Return the (x, y) coordinate for the center point of the cell that contains the specified text.  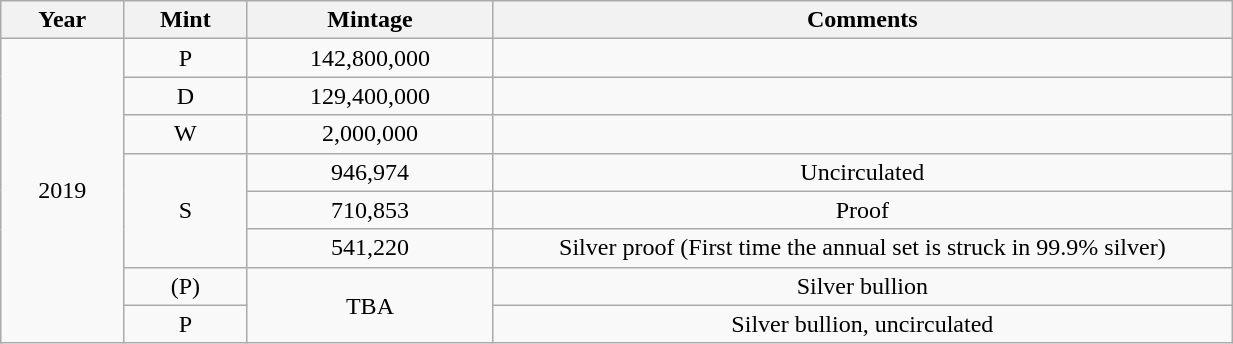
Mintage (370, 20)
2,000,000 (370, 134)
Proof (862, 210)
W (186, 134)
Year (62, 20)
142,800,000 (370, 58)
129,400,000 (370, 96)
TBA (370, 305)
Silver bullion, uncirculated (862, 324)
(P) (186, 286)
Silver proof (First time the annual set is struck in 99.9% silver) (862, 248)
Silver bullion (862, 286)
2019 (62, 191)
D (186, 96)
Mint (186, 20)
Uncirculated (862, 172)
S (186, 210)
Comments (862, 20)
946,974 (370, 172)
710,853 (370, 210)
541,220 (370, 248)
